For the text-containing cell, return its midpoint in [x, y] coordinate format. 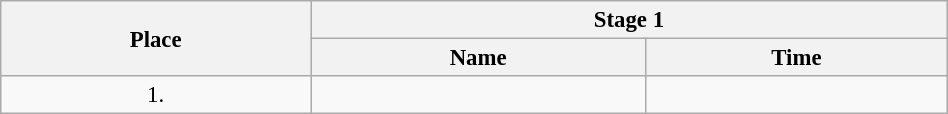
Time [797, 58]
Name [478, 58]
Stage 1 [630, 20]
1. [156, 95]
Place [156, 38]
